Find where the given text appears and provide that cell's center as [X, Y] coordinate. 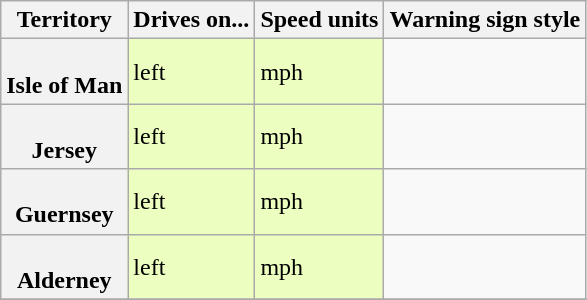
Territory [64, 20]
Jersey [64, 136]
Drives on... [192, 20]
Alderney [64, 266]
Warning sign style [485, 20]
Isle of Man [64, 72]
Speed units [320, 20]
Guernsey [64, 202]
